Scan for the cell matching the given text and deliver its (X, Y) coordinate at center. 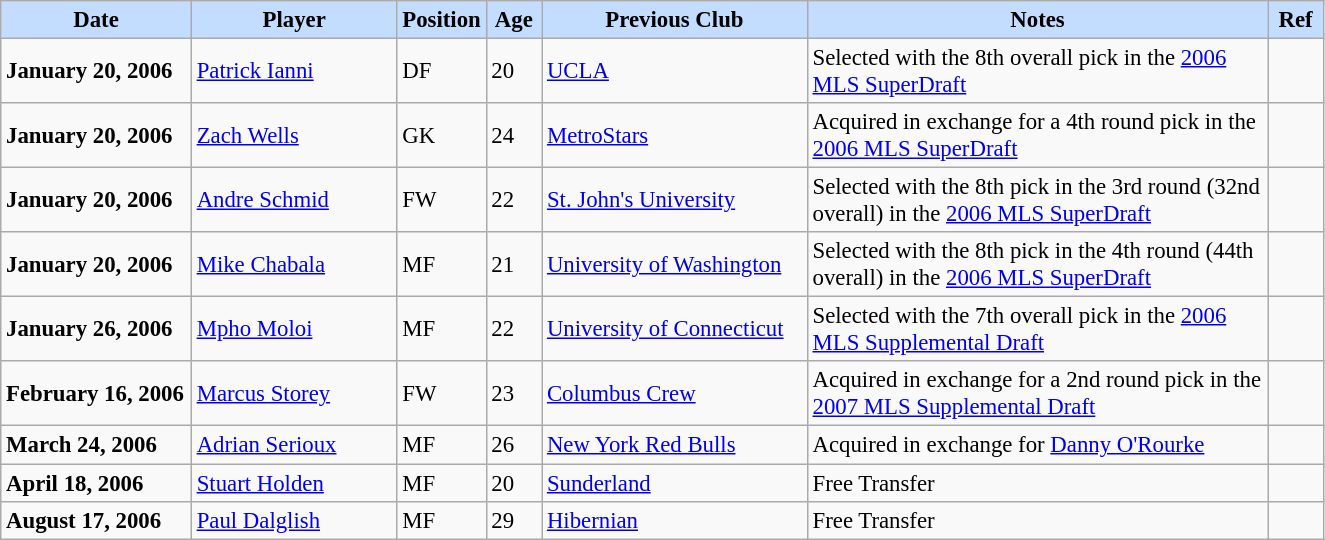
February 16, 2006 (96, 394)
Patrick Ianni (294, 72)
Acquired in exchange for a 4th round pick in the 2006 MLS SuperDraft (1038, 136)
UCLA (675, 72)
University of Washington (675, 264)
August 17, 2006 (96, 520)
March 24, 2006 (96, 445)
29 (514, 520)
Adrian Serioux (294, 445)
Marcus Storey (294, 394)
Selected with the 8th pick in the 3rd round (32nd overall) in the 2006 MLS SuperDraft (1038, 200)
Mike Chabala (294, 264)
DF (442, 72)
Player (294, 20)
Position (442, 20)
MetroStars (675, 136)
Previous Club (675, 20)
Stuart Holden (294, 483)
Selected with the 8th pick in the 4th round (44th overall) in the 2006 MLS SuperDraft (1038, 264)
23 (514, 394)
Age (514, 20)
Sunderland (675, 483)
Notes (1038, 20)
26 (514, 445)
New York Red Bulls (675, 445)
Selected with the 8th overall pick in the 2006 MLS SuperDraft (1038, 72)
24 (514, 136)
Mpho Moloi (294, 330)
April 18, 2006 (96, 483)
Paul Dalglish (294, 520)
Columbus Crew (675, 394)
Acquired in exchange for a 2nd round pick in the 2007 MLS Supplemental Draft (1038, 394)
GK (442, 136)
Selected with the 7th overall pick in the 2006 MLS Supplemental Draft (1038, 330)
University of Connecticut (675, 330)
January 26, 2006 (96, 330)
21 (514, 264)
Date (96, 20)
Acquired in exchange for Danny O'Rourke (1038, 445)
Zach Wells (294, 136)
Andre Schmid (294, 200)
Ref (1296, 20)
Hibernian (675, 520)
St. John's University (675, 200)
